Provide the [x, y] coordinate of the cell's center where the given text is located.  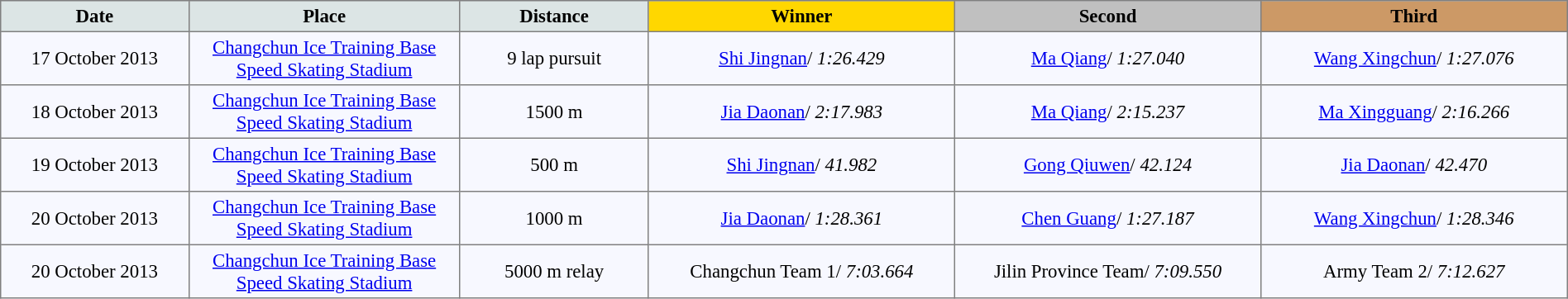
9 lap pursuit [554, 58]
Wang Xingchun/ 1:27.076 [1414, 58]
Third [1414, 17]
Date [94, 17]
Army Team 2/ 7:12.627 [1414, 271]
1500 m [554, 112]
Wang Xingchun/ 1:28.346 [1414, 218]
17 October 2013 [94, 58]
Jilin Province Team/ 7:09.550 [1108, 271]
500 m [554, 164]
Place [324, 17]
Shi Jingnan/ 41.982 [802, 164]
Ma Qiang/ 1:27.040 [1108, 58]
Winner [802, 17]
Second [1108, 17]
Ma Xingguang/ 2:16.266 [1414, 112]
Changchun Team 1/ 7:03.664 [802, 271]
Ma Qiang/ 2:15.237 [1108, 112]
Distance [554, 17]
5000 m relay [554, 271]
Shi Jingnan/ 1:26.429 [802, 58]
Jia Daonan/ 1:28.361 [802, 218]
Gong Qiuwen/ 42.124 [1108, 164]
1000 m [554, 218]
Jia Daonan/ 2:17.983 [802, 112]
19 October 2013 [94, 164]
Chen Guang/ 1:27.187 [1108, 218]
18 October 2013 [94, 112]
Jia Daonan/ 42.470 [1414, 164]
